Capture the cell that displays the provided text and extract its [x, y] central coordinate. 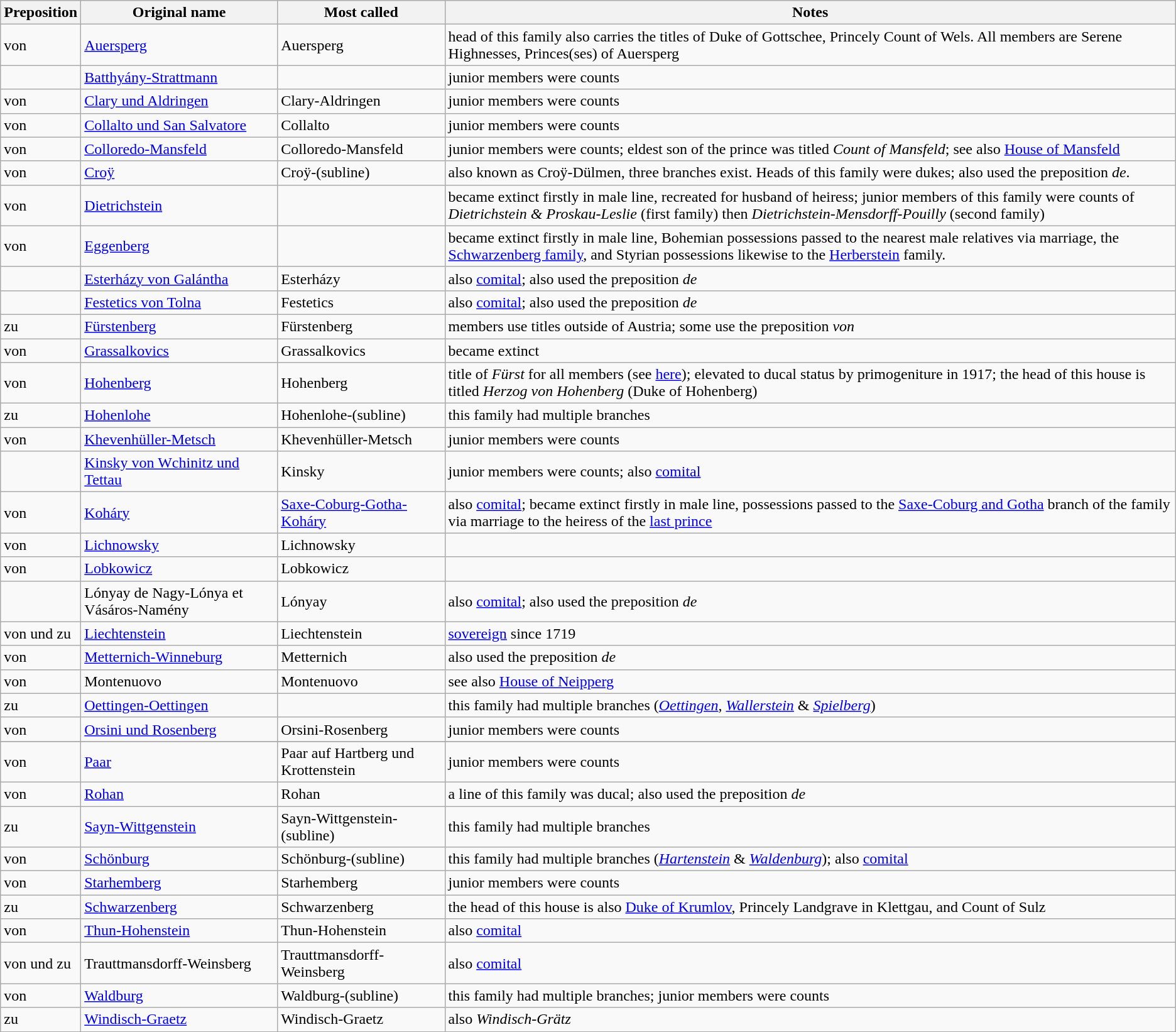
Paar auf Hartberg und Krottenstein [361, 762]
Oettingen-Oettingen [180, 705]
Collalto und San Salvatore [180, 125]
Most called [361, 13]
Hohenlohe-(subline) [361, 415]
Batthyány-Strattmann [180, 77]
this family had multiple branches (Oettingen, Wallerstein & Spielberg) [810, 705]
Koháry [180, 513]
Festetics von Tolna [180, 302]
Paar [180, 762]
Waldburg [180, 996]
Metternich [361, 657]
Lónyay de Nagy-Lónya et Vásáros-Namény [180, 601]
Sayn-Wittgenstein-(subline) [361, 826]
Notes [810, 13]
also used the preposition de [810, 657]
Saxe-Coburg-Gotha-Koháry [361, 513]
Lónyay [361, 601]
Orsini-Rosenberg [361, 729]
junior members were counts; also comital [810, 471]
Clary-Aldringen [361, 101]
Croÿ-(subline) [361, 173]
Orsini und Rosenberg [180, 729]
Kinsky [361, 471]
Festetics [361, 302]
Esterházy von Galántha [180, 278]
Hohenlohe [180, 415]
Clary und Aldringen [180, 101]
Original name [180, 13]
members use titles outside of Austria; some use the preposition von [810, 326]
the head of this house is also Duke of Krumlov, Princely Landgrave in Klettgau, and Count of Sulz [810, 907]
Kinsky von Wchinitz und Tettau [180, 471]
this family had multiple branches (Hartenstein & Waldenburg); also comital [810, 859]
Schönburg-(subline) [361, 859]
Dietrichstein [180, 205]
sovereign since 1719 [810, 634]
a line of this family was ducal; also used the preposition de [810, 794]
Waldburg-(subline) [361, 996]
see also House of Neipperg [810, 681]
Esterházy [361, 278]
Collalto [361, 125]
also known as Croÿ-Dülmen, three branches exist. Heads of this family were dukes; also used the preposition de. [810, 173]
also Windisch-Grätz [810, 1019]
Schönburg [180, 859]
Preposition [41, 13]
Metternich-Winneburg [180, 657]
this family had multiple branches; junior members were counts [810, 996]
junior members were counts; eldest son of the prince was titled Count of Mansfeld; see also House of Mansfeld [810, 149]
became extinct [810, 350]
Croÿ [180, 173]
Sayn-Wittgenstein [180, 826]
Eggenberg [180, 246]
